Identify which cell holds the provided text, then report its (x, y) central coordinate. 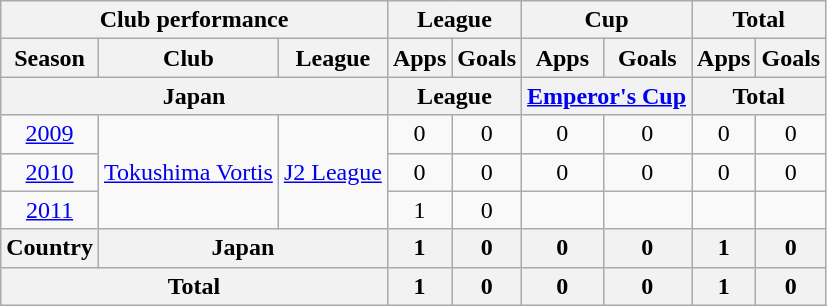
Club (188, 58)
Cup (607, 20)
2009 (50, 134)
2011 (50, 210)
Emperor's Cup (607, 96)
2010 (50, 172)
Club performance (194, 20)
Tokushima Vortis (188, 172)
Country (50, 248)
Season (50, 58)
J2 League (332, 172)
